Locate the cell with the specified text and output its [x, y] center coordinate. 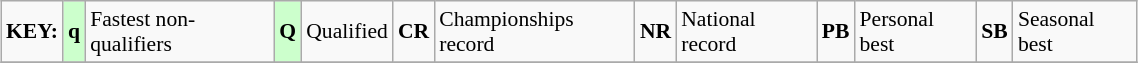
Fastest non-qualifiers [180, 32]
National record [746, 32]
Qualified [347, 32]
KEY: [32, 32]
q [74, 32]
Championships record [534, 32]
SB [994, 32]
Q [288, 32]
Seasonal best [1075, 32]
NR [656, 32]
PB [836, 32]
CR [414, 32]
Personal best [916, 32]
